Provide the [X, Y] coordinate of the cell's center where the given text is located.  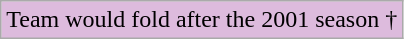
Team would fold after the 2001 season † [202, 20]
